Determine the (X, Y) coordinate at the center of the cell enclosing the given text.  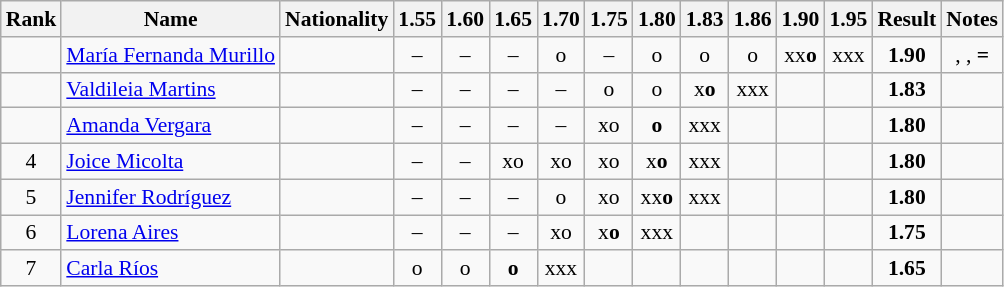
Jennifer Rodríguez (170, 197)
Result (906, 19)
Notes (972, 19)
1.86 (753, 19)
, , = (972, 55)
1.95 (848, 19)
1.60 (465, 19)
Lorena Aires (170, 233)
5 (32, 197)
María Fernanda Murillo (170, 55)
1.55 (417, 19)
Valdileia Martins (170, 90)
6 (32, 233)
7 (32, 269)
Rank (32, 19)
4 (32, 162)
Amanda Vergara (170, 126)
1.70 (561, 19)
Joice Micolta (170, 162)
Carla Ríos (170, 269)
Name (170, 19)
Nationality (336, 19)
